From the cell containing the given text, extract its center point as [x, y] coordinate. 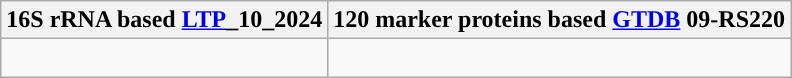
16S rRNA based LTP_10_2024 [164, 20]
120 marker proteins based GTDB 09-RS220 [560, 20]
